Determine the (X, Y) coordinate at the center of the cell enclosing the given text.  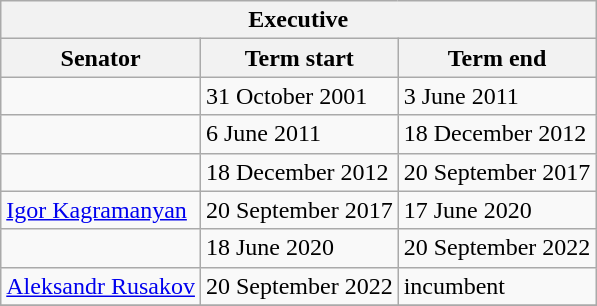
Senator (101, 58)
incumbent (497, 286)
31 October 2001 (299, 96)
3 June 2011 (497, 96)
Executive (298, 20)
Igor Kagramanyan (101, 210)
Aleksandr Rusakov (101, 286)
Term start (299, 58)
18 June 2020 (299, 248)
17 June 2020 (497, 210)
Term end (497, 58)
6 June 2011 (299, 134)
